Provide the (X, Y) coordinate of the cell's center where the given text is located.  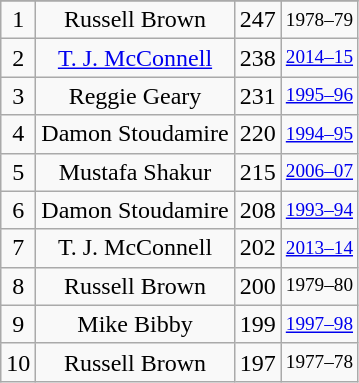
1 (18, 20)
7 (18, 248)
3 (18, 96)
Mike Bibby (135, 324)
215 (258, 172)
Mustafa Shakur (135, 172)
5 (18, 172)
197 (258, 362)
2014–15 (319, 58)
238 (258, 58)
202 (258, 248)
1994–95 (319, 134)
8 (18, 286)
1977–78 (319, 362)
2006–07 (319, 172)
1978–79 (319, 20)
1997–98 (319, 324)
4 (18, 134)
1995–96 (319, 96)
2013–14 (319, 248)
10 (18, 362)
Reggie Geary (135, 96)
200 (258, 286)
247 (258, 20)
9 (18, 324)
1993–94 (319, 210)
220 (258, 134)
1979–80 (319, 286)
2 (18, 58)
231 (258, 96)
199 (258, 324)
6 (18, 210)
208 (258, 210)
